Search for the cell housing the specified text and yield its (X, Y) center coordinate. 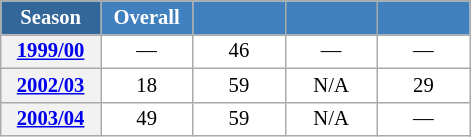
46 (239, 51)
49 (146, 119)
29 (423, 85)
1999/00 (51, 51)
2002/03 (51, 85)
18 (146, 85)
2003/04 (51, 119)
Overall (146, 17)
Season (51, 17)
